Capture the cell that displays the provided text and extract its [x, y] central coordinate. 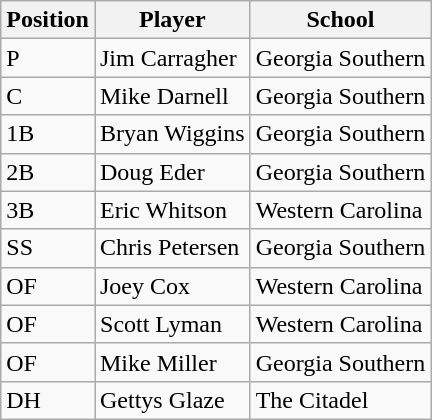
Gettys Glaze [172, 400]
The Citadel [340, 400]
1B [48, 134]
School [340, 20]
Mike Miller [172, 362]
Chris Petersen [172, 248]
3B [48, 210]
Position [48, 20]
Joey Cox [172, 286]
P [48, 58]
Jim Carragher [172, 58]
Player [172, 20]
SS [48, 248]
Mike Darnell [172, 96]
DH [48, 400]
Scott Lyman [172, 324]
2B [48, 172]
C [48, 96]
Bryan Wiggins [172, 134]
Doug Eder [172, 172]
Eric Whitson [172, 210]
